Pinpoint the cell where the given text exists, returning its [X, Y] midpoint coordinate. 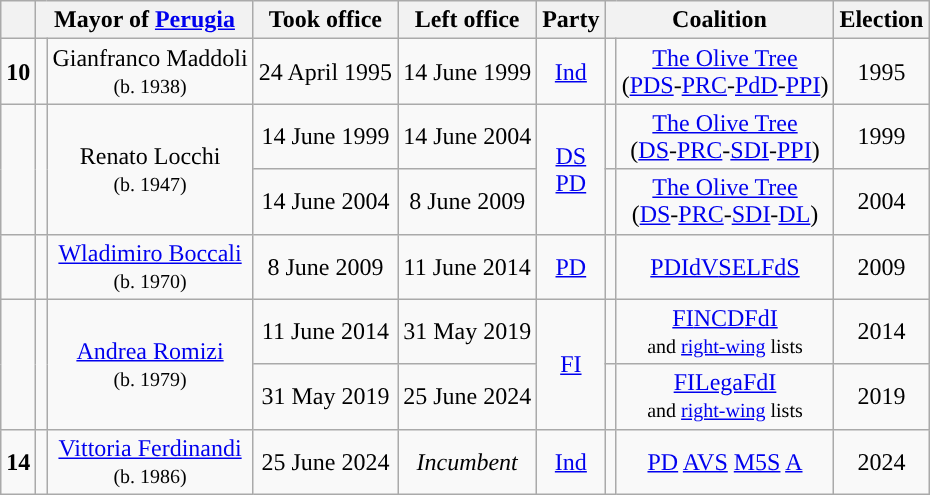
PD AVS M5S A [725, 462]
The Olive Tree(PDS-PRC-PdD-PPI) [725, 72]
Vittoria Ferdinandi(b. 1986) [150, 462]
Left office [468, 20]
Coalition [720, 20]
Took office [325, 20]
FI [571, 364]
2024 [882, 462]
2009 [882, 266]
FILegaFdIand right-wing lists [725, 396]
Incumbent [468, 462]
2014 [882, 332]
2004 [882, 202]
Mayor of Perugia [144, 20]
Renato Locchi(b. 1947) [150, 169]
14 [18, 462]
The Olive Tree(DS-PRC-SDI-DL) [725, 202]
24 April 1995 [325, 72]
Election [882, 20]
Andrea Romizi(b. 1979) [150, 364]
The Olive Tree(DS-PRC-SDI-PPI) [725, 136]
PD [571, 266]
PDIdVSELFdS [725, 266]
FINCDFdIand right-wing lists [725, 332]
Gianfranco Maddoli(b. 1938) [150, 72]
1995 [882, 72]
Party [571, 20]
Wladimiro Boccali(b. 1970) [150, 266]
10 [18, 72]
1999 [882, 136]
DSPD [571, 169]
2019 [882, 396]
